Return [X, Y] of the center of cell containing provided text 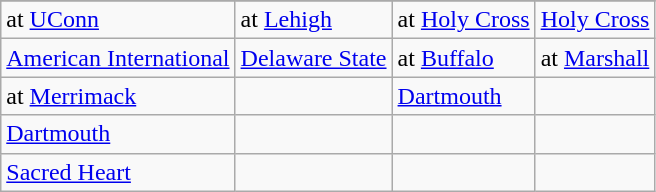
at Lehigh [314, 20]
at Buffalo [464, 58]
at Marshall [595, 58]
Holy Cross [595, 20]
at Merrimack [118, 96]
American International [118, 58]
Sacred Heart [118, 172]
at Holy Cross [464, 20]
at UConn [118, 20]
Delaware State [314, 58]
